Capture the cell that displays the provided text and extract its [X, Y] central coordinate. 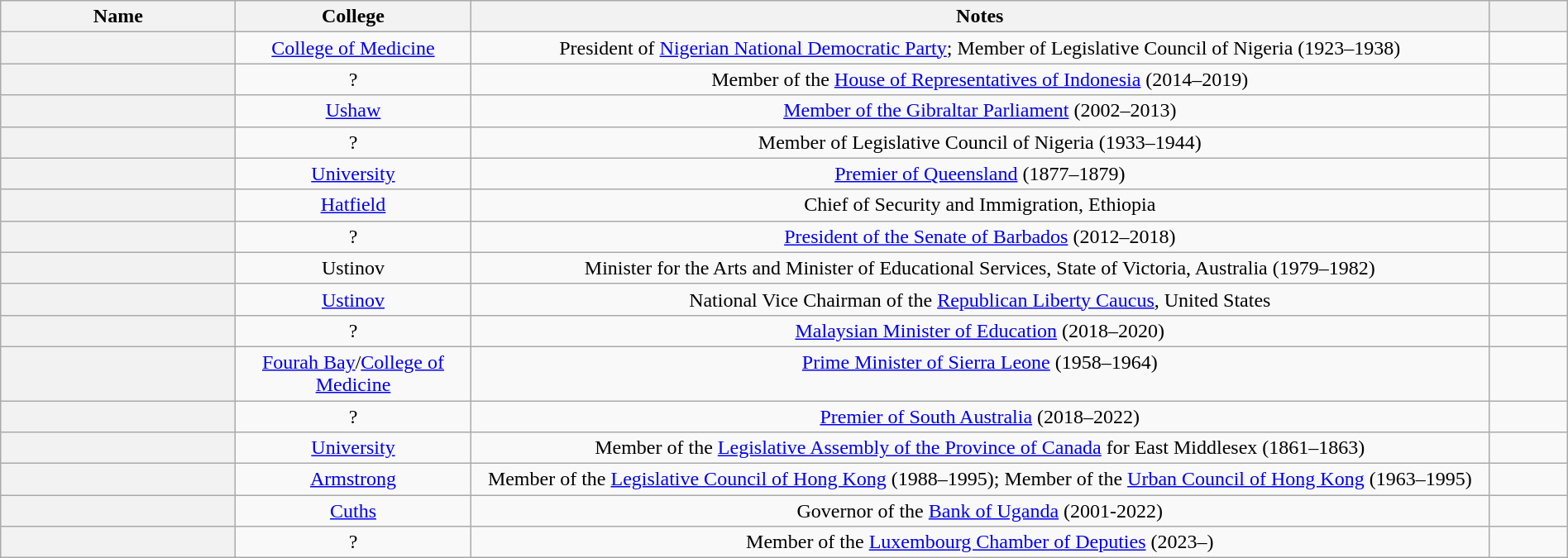
Notes [979, 17]
Minister for the Arts and Minister of Educational Services, State of Victoria, Australia (1979–1982) [979, 268]
President of Nigerian National Democratic Party; Member of Legislative Council of Nigeria (1923–1938) [979, 48]
Malaysian Minister of Education (2018–2020) [979, 331]
Prime Minister of Sierra Leone (1958–1964) [979, 374]
College of Medicine [353, 48]
Member of the Legislative Council of Hong Kong (1988–1995); Member of the Urban Council of Hong Kong (1963–1995) [979, 479]
Member of the Gibraltar Parliament (2002–2013) [979, 111]
Armstrong [353, 479]
Member of Legislative Council of Nigeria (1933–1944) [979, 142]
Premier of South Australia (2018–2022) [979, 416]
Cuths [353, 511]
Ushaw [353, 111]
College [353, 17]
President of the Senate of Barbados (2012–2018) [979, 236]
Member of the Luxembourg Chamber of Deputies (2023–) [979, 542]
National Vice Chairman of the Republican Liberty Caucus, United States [979, 299]
Chief of Security and Immigration, Ethiopia [979, 205]
Name [118, 17]
Governor of the Bank of Uganda (2001-2022) [979, 511]
Premier of Queensland (1877–1879) [979, 174]
Member of the House of Representatives of Indonesia (2014–2019) [979, 79]
Fourah Bay/College of Medicine [353, 374]
Member of the Legislative Assembly of the Province of Canada for East Middlesex (1861–1863) [979, 448]
Hatfield [353, 205]
